Provide the (X, Y) coordinate of the cell's center where the given text is located.  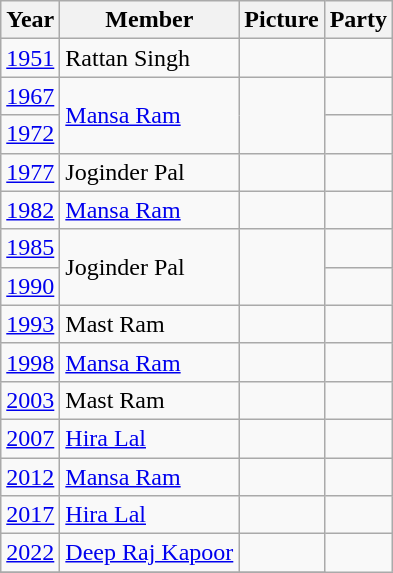
2017 (30, 515)
Picture (282, 20)
Deep Raj Kapoor (150, 553)
1998 (30, 362)
1990 (30, 286)
Party (358, 20)
1985 (30, 248)
Member (150, 20)
1972 (30, 134)
1977 (30, 172)
1967 (30, 96)
2022 (30, 553)
1982 (30, 210)
2007 (30, 438)
Rattan Singh (150, 58)
1993 (30, 324)
1951 (30, 58)
Year (30, 20)
2012 (30, 477)
2003 (30, 400)
